Pinpoint the cell where the given text exists, returning its (X, Y) midpoint coordinate. 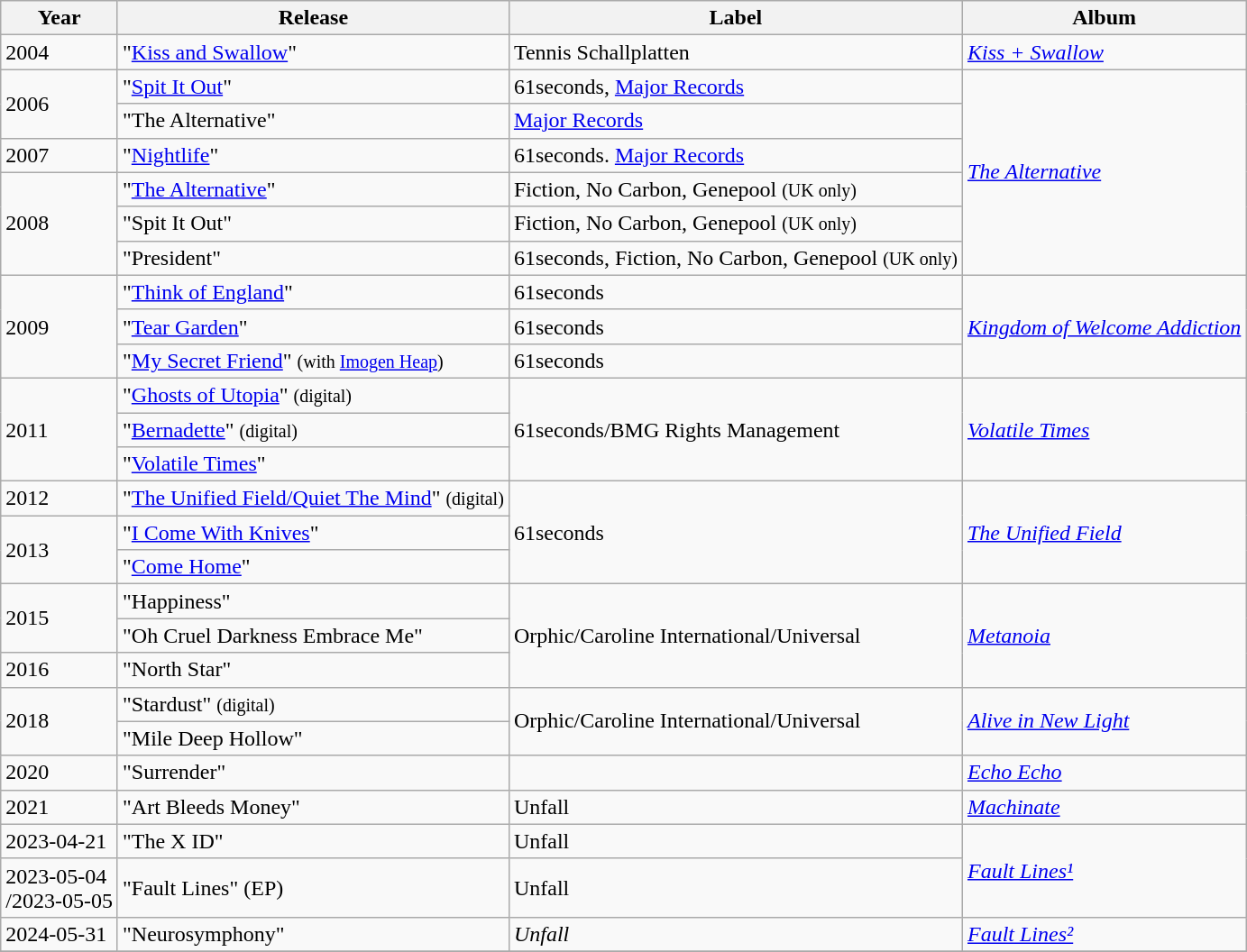
The Unified Field (1104, 533)
2021 (60, 807)
2020 (60, 773)
2009 (60, 326)
"The Unified Field/Quiet The Mind" (digital) (313, 499)
"Happiness" (313, 601)
"The X ID" (313, 841)
2006 (60, 104)
"Oh Cruel Darkness Embrace Me" (313, 636)
61seconds/BMG Rights Management (736, 429)
Alive in New Light (1104, 721)
"I Come With Knives" (313, 533)
"Volatile Times" (313, 464)
2023-05-04/2023-05-05 (60, 887)
"North Star" (313, 670)
"Nightlife" (313, 155)
61seconds, Fiction, No Carbon, Genepool (UK only) (736, 258)
"My Secret Friend" (with Imogen Heap) (313, 361)
Kiss + Swallow (1104, 52)
"Kiss and Swallow" (313, 52)
"Mile Deep Hollow" (313, 738)
"Think of England" (313, 292)
2023-04-21 (60, 841)
61seconds. Major Records (736, 155)
Volatile Times (1104, 429)
2013 (60, 550)
Kingdom of Welcome Addiction (1104, 326)
Major Records (736, 121)
Album (1104, 18)
Label (736, 18)
2024-05-31 (60, 934)
61seconds, Major Records (736, 87)
Release (313, 18)
"Stardust" (digital) (313, 704)
The Alternative (1104, 172)
2011 (60, 429)
2004 (60, 52)
"Surrender" (313, 773)
"Come Home" (313, 567)
2018 (60, 721)
"Neurosymphony" (313, 934)
Tennis Schallplatten (736, 52)
2012 (60, 499)
Echo Echo (1104, 773)
2008 (60, 224)
2015 (60, 618)
"Fault Lines" (EP) (313, 887)
Fault Lines¹ (1104, 871)
"Tear Garden" (313, 326)
Metanoia (1104, 636)
"Ghosts of Utopia" (digital) (313, 395)
"President" (313, 258)
2007 (60, 155)
"Bernadette" (digital) (313, 430)
Machinate (1104, 807)
"Art Bleeds Money" (313, 807)
Year (60, 18)
Fault Lines² (1104, 934)
2016 (60, 670)
